Extract the (X, Y) coordinate from the center of the cell holding the provided text.  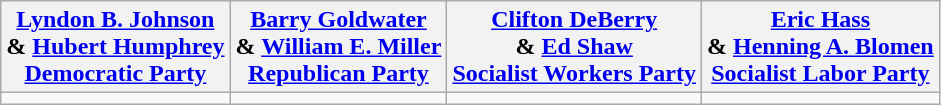
Barry Goldwater & William E. MillerRepublican Party (338, 47)
Lyndon B. Johnson & Hubert HumphreyDemocratic Party (116, 47)
Eric Hass & Henning A. BlomenSocialist Labor Party (820, 47)
Clifton DeBerry & Ed ShawSocialist Workers Party (574, 47)
